From the cell containing the given text, extract its center point as [x, y] coordinate. 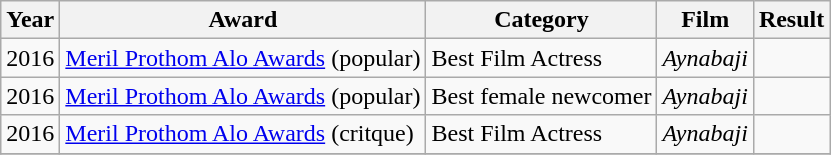
Result [791, 20]
Film [705, 20]
Meril Prothom Alo Awards (critque) [243, 134]
Best female newcomer [542, 96]
Year [30, 20]
Category [542, 20]
Award [243, 20]
